Return the (X, Y) coordinate for the center point of the cell that contains the specified text.  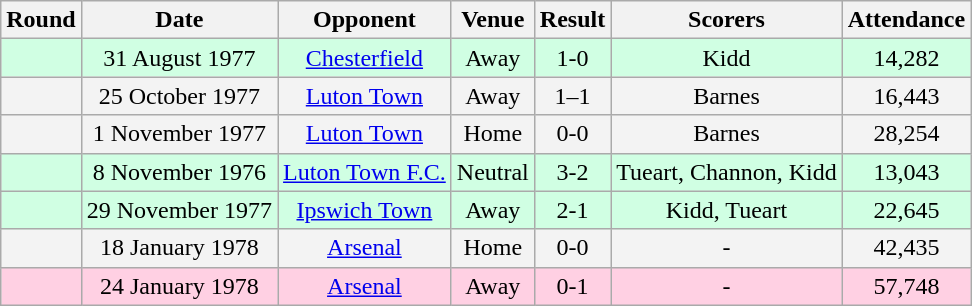
Tueart, Channon, Kidd (727, 172)
Opponent (365, 20)
Attendance (906, 20)
Luton Town F.C. (365, 172)
42,435 (906, 248)
Neutral (492, 172)
2-1 (572, 210)
3-2 (572, 172)
57,748 (906, 286)
1-0 (572, 58)
0-1 (572, 286)
Ipswich Town (365, 210)
25 October 1977 (179, 96)
Date (179, 20)
1 November 1977 (179, 134)
18 January 1978 (179, 248)
24 January 1978 (179, 286)
13,043 (906, 172)
22,645 (906, 210)
28,254 (906, 134)
1–1 (572, 96)
Kidd (727, 58)
Scorers (727, 20)
16,443 (906, 96)
8 November 1976 (179, 172)
Kidd, Tueart (727, 210)
Round (41, 20)
14,282 (906, 58)
Chesterfield (365, 58)
29 November 1977 (179, 210)
31 August 1977 (179, 58)
Result (572, 20)
Venue (492, 20)
